For the text-containing cell, return its midpoint in (X, Y) coordinate format. 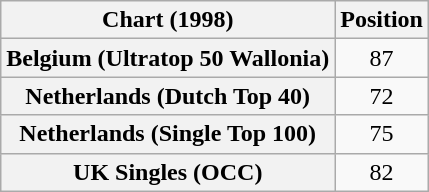
87 (382, 58)
Netherlands (Dutch Top 40) (168, 96)
72 (382, 96)
Chart (1998) (168, 20)
75 (382, 134)
Belgium (Ultratop 50 Wallonia) (168, 58)
UK Singles (OCC) (168, 172)
Position (382, 20)
82 (382, 172)
Netherlands (Single Top 100) (168, 134)
